Output the [X, Y] coordinate of the center of the cell containing the given text.  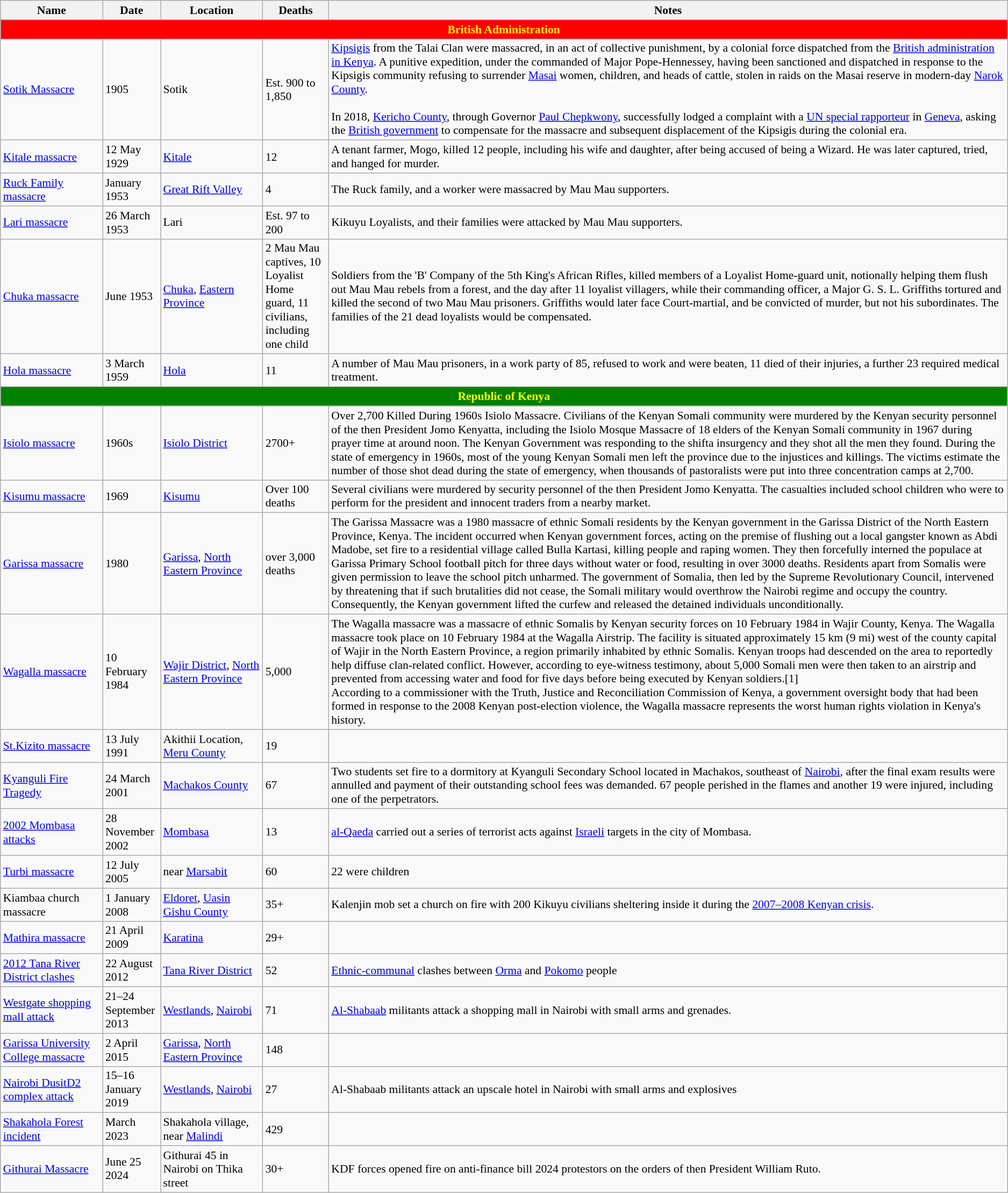
KDF forces opened fire on anti-finance bill 2024 protestors on the orders of then President William Ruto. [668, 1169]
Karatina [211, 938]
Chuka, Eastern Province [211, 296]
Kalenjin mob set a church on fire with 200 Kikuyu civilians sheltering inside it during the 2007–2008 Kenyan crisis. [668, 904]
Al-Shabaab militants attack an upscale hotel in Nairobi with small arms and explosives [668, 1089]
Isiolo massacre [52, 443]
Kiambaa church massacre [52, 904]
Kisumu [211, 497]
Wagalla massacre [52, 672]
Over 100 deaths [296, 497]
5,000 [296, 672]
27 [296, 1089]
Machakos County [211, 786]
4 [296, 189]
January 1953 [132, 189]
Lari massacre [52, 223]
2 Mau Mau captives, 10 Loyalist Home guard, 11 civilians, including one child [296, 296]
26 March 1953 [132, 223]
June 1953 [132, 296]
Kyanguli Fire Tragedy [52, 786]
30+ [296, 1169]
Garissa massacre [52, 563]
Sotik Massacre [52, 89]
1905 [132, 89]
Ethnic-communal clashes between Orma and Pokomo people [668, 971]
al-Qaeda carried out a series of terrorist acts against Israeli targets in the city of Mombasa. [668, 832]
3 March 1959 [132, 371]
Shakahola village, near Malindi [211, 1129]
13 July 1991 [132, 746]
71 [296, 1011]
Wajir District, North Eastern Province [211, 672]
Tana River District [211, 971]
12 May 1929 [132, 157]
21–24 September 2013 [132, 1011]
2 April 2015 [132, 1049]
Shakahola Forest incident [52, 1129]
Notes [668, 10]
Location [211, 10]
10 February 1984 [132, 672]
22 were children [668, 872]
June 25 2024 [132, 1169]
Hola [211, 371]
28 November 2002 [132, 832]
Chuka massacre [52, 296]
over 3,000 deaths [296, 563]
Eldoret, Uasin Gishu County [211, 904]
Kikuyu Loyalists, and their families were attacked by Mau Mau supporters. [668, 223]
The Ruck family, and a worker were massacred by Mau Mau supporters. [668, 189]
Turbi massacre [52, 872]
Deaths [296, 10]
Republic of Kenya [504, 397]
148 [296, 1049]
Name [52, 10]
29+ [296, 938]
Kisumu massacre [52, 497]
60 [296, 872]
1969 [132, 497]
Ruck Family massacre [52, 189]
Garissa University College massacre [52, 1049]
1960s [132, 443]
2002 Mombasa attacks [52, 832]
24 March 2001 [132, 786]
Mombasa [211, 832]
Date [132, 10]
British Administration [504, 30]
2012 Tana River District clashes [52, 971]
Al-Shabaab militants attack a shopping mall in Nairobi with small arms and grenades. [668, 1011]
12 July 2005 [132, 872]
St.Kizito massacre [52, 746]
Githurai 45 in Nairobi on Thika street [211, 1169]
52 [296, 971]
1 January 2008 [132, 904]
2700+ [296, 443]
35+ [296, 904]
Est. 97 to 200 [296, 223]
Akithii Location, Meru County [211, 746]
Kitale massacre [52, 157]
Nairobi DusitD2 complex attack [52, 1089]
21 April 2009 [132, 938]
near Marsabit [211, 872]
11 [296, 371]
March 2023 [132, 1129]
Lari [211, 223]
22 August 2012 [132, 971]
429 [296, 1129]
15–16 January 2019 [132, 1089]
Isiolo District [211, 443]
Githurai Massacre [52, 1169]
19 [296, 746]
Kitale [211, 157]
67 [296, 786]
1980 [132, 563]
12 [296, 157]
Est. 900 to 1,850 [296, 89]
Great Rift Valley [211, 189]
Sotik [211, 89]
Mathira massacre [52, 938]
Westgate shopping mall attack [52, 1011]
13 [296, 832]
Hola massacre [52, 371]
